Capture the cell that displays the provided text and extract its [X, Y] central coordinate. 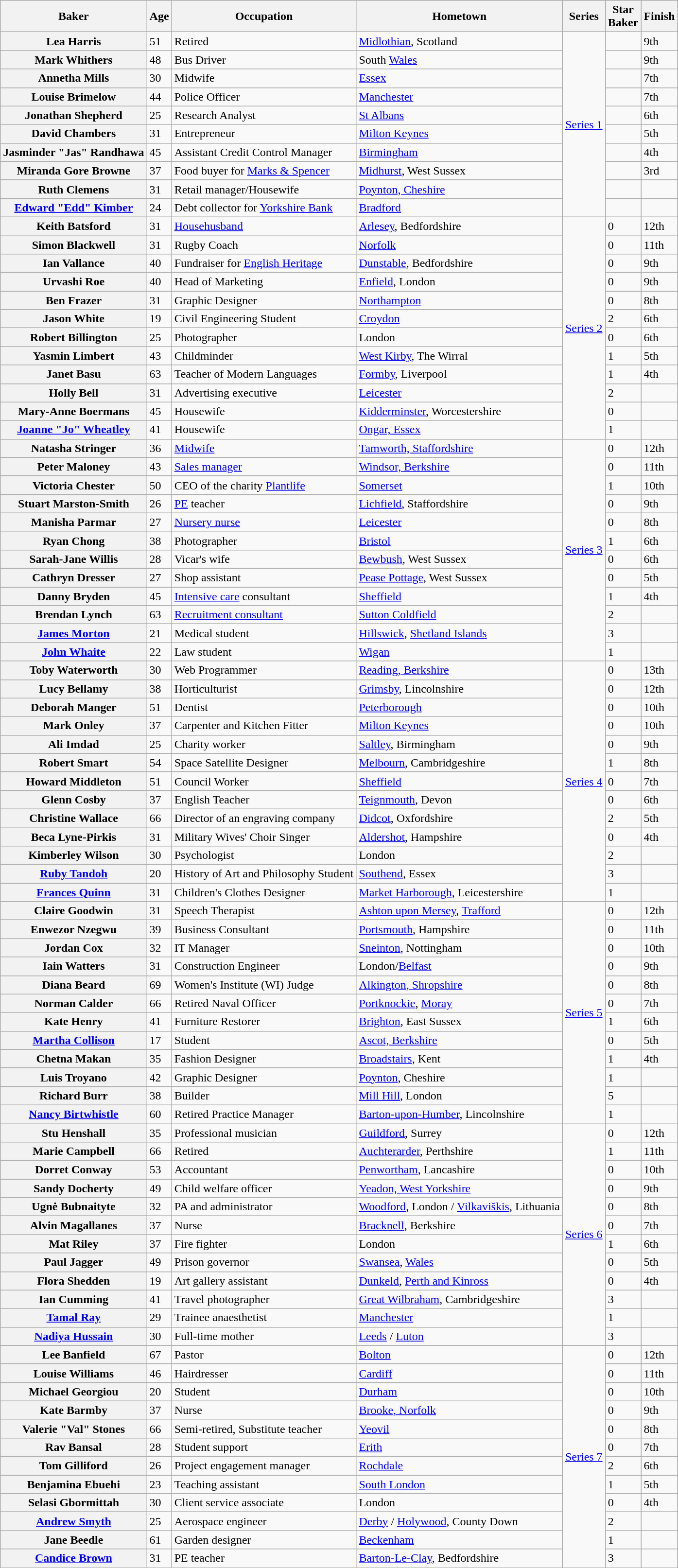
Construction Engineer [264, 966]
Alvin Magallanes [74, 1225]
Trainee anaesthetist [264, 1318]
Ashton upon Mersey, Trafford [460, 911]
Dunstable, Bedfordshire [460, 263]
Jane Beedle [74, 1540]
Alkington, Shropshire [460, 985]
Simon Blackwell [74, 244]
Military Wives' Choir Singer [264, 836]
Victoria Chester [74, 485]
Portsmouth, Hampshire [460, 929]
Hometown [460, 17]
Fire fighter [264, 1244]
Yasmin Limbert [74, 356]
Kate Barmby [74, 1410]
Age [159, 17]
Kidderminster, Worcestershire [460, 411]
Sales manager [264, 467]
Jonathan Shepherd [74, 115]
Beca Lyne-Pirkis [74, 836]
Entrepreneur [264, 134]
23 [159, 1484]
Beckenham [460, 1540]
Guildford, Surrey [460, 1133]
Nancy Birtwhistle [74, 1114]
Ali Imdad [74, 744]
22 [159, 652]
Yeovil [460, 1429]
Valerie "Val" Stones [74, 1429]
London/Belfast [460, 966]
Pastor [264, 1355]
44 [159, 97]
Somerset [460, 485]
Arlesey, Bedfordshire [460, 226]
Client service associate [264, 1503]
Head of Marketing [264, 282]
Yeadon, West Yorkshire [460, 1188]
Keith Batsford [74, 226]
Lichfield, Staffordshire [460, 504]
Vicar's wife [264, 559]
42 [159, 1077]
Ugnė Bubnaityte [74, 1207]
Grimsby, Lincolnshire [460, 689]
Director of an engraving company [264, 818]
5 [623, 1096]
Stuart Marston-Smith [74, 504]
Sarah-Jane Willis [74, 559]
Series 1 [584, 124]
Full-time mother [264, 1336]
Child welfare officer [264, 1188]
Brighton, East Sussex [460, 1022]
Police Officer [264, 97]
13th [659, 670]
Great Wilbraham, Cambridgeshire [460, 1299]
Danny Bryden [74, 596]
St Albans [460, 115]
Carpenter and Kitchen Fitter [264, 726]
Accountant [264, 1170]
Garden designer [264, 1540]
Rochdale [460, 1466]
Iain Watters [74, 966]
Luis Troyano [74, 1077]
Toby Waterworth [74, 670]
Series 2 [584, 328]
36 [159, 448]
24 [159, 208]
Food buyer for Marks & Spencer [264, 171]
IT Manager [264, 948]
Louise Williams [74, 1373]
Series 7 [584, 1456]
Reading, Berkshire [460, 670]
Brendan Lynch [74, 615]
Dorret Conway [74, 1170]
Medical student [264, 633]
Peter Maloney [74, 467]
Retired Practice Manager [264, 1114]
Flora Shedden [74, 1281]
Diana Beard [74, 985]
Jason White [74, 319]
Glenn Cosby [74, 800]
60 [159, 1114]
21 [159, 633]
Research Analyst [264, 115]
17 [159, 1040]
Southend, Essex [460, 874]
Finish [659, 17]
Semi-retired, Substitute teacher [264, 1429]
English Teacher [264, 800]
Portknockie, Moray [460, 1003]
Aldershot, Hampshire [460, 836]
Holly Bell [74, 393]
Enfield, London [460, 282]
Shop assistant [264, 578]
Woodford, London / Vilkaviškis, Lithuania [460, 1207]
Stu Henshall [74, 1133]
Rav Bansal [74, 1447]
Advertising executive [264, 393]
Marie Campbell [74, 1151]
Retail manager/Housewife [264, 189]
Peterborough [460, 707]
Series [584, 17]
Horticulturist [264, 689]
Formby, Liverpool [460, 374]
Ian Vallance [74, 263]
Didcot, Oxfordshire [460, 818]
61 [159, 1540]
Civil Engineering Student [264, 319]
Paul Jagger [74, 1262]
Urvashi Roe [74, 282]
Robert Smart [74, 763]
Professional musician [264, 1133]
John Whaite [74, 652]
Bracknell, Berkshire [460, 1225]
Tamal Ray [74, 1318]
Lucy Bellamy [74, 689]
Louise Brimelow [74, 97]
Edward "Edd" Kimber [74, 208]
Rugby Coach [264, 244]
Law student [264, 652]
67 [159, 1355]
Debt collector for Yorkshire Bank [264, 208]
Dentist [264, 707]
Children's Clothes Designer [264, 892]
Pease Pottage, West Sussex [460, 578]
Cathryn Dresser [74, 578]
David Chambers [74, 134]
Barton-upon-Humber, Lincolnshire [460, 1114]
CEO of the charity Plantlife [264, 485]
History of Art and Philosophy Student [264, 874]
Hillswick, Shetland Islands [460, 633]
Speech Therapist [264, 911]
48 [159, 60]
50 [159, 485]
29 [159, 1318]
Saltley, Birmingham [460, 744]
Ryan Chong [74, 541]
Durham [460, 1392]
Mary-Anne Boermans [74, 411]
Enwezor Nzegwu [74, 929]
3rd [659, 171]
Hairdresser [264, 1373]
Miranda Gore Browne [74, 171]
Childminder [264, 356]
Fundraiser for English Heritage [264, 263]
Women's Institute (WI) Judge [264, 985]
Robert Billington [74, 337]
Mark Whithers [74, 60]
Melbourn, Cambridgeshire [460, 763]
Series 5 [584, 1013]
Midhurst, West Sussex [460, 171]
Teaching assistant [264, 1484]
Broadstairs, Kent [460, 1059]
Occupation [264, 17]
Cardiff [460, 1373]
Mill Hill, London [460, 1096]
Lea Harris [74, 41]
Space Satellite Designer [264, 763]
Council Worker [264, 781]
Nadiya Hussain [74, 1336]
Psychologist [264, 855]
West Kirby, The Wirral [460, 356]
Lee Banfield [74, 1355]
Selasi Gbormittah [74, 1503]
46 [159, 1373]
Joanne "Jo" Wheatley [74, 430]
Tamworth, Staffordshire [460, 448]
Sneinton, Nottingham [460, 948]
Bus Driver [264, 60]
South Wales [460, 60]
Ruth Clemens [74, 189]
Midlothian, Scotland [460, 41]
Essex [460, 78]
Intensive care consultant [264, 596]
South London [460, 1484]
Christine Wallace [74, 818]
Benjamina Ebuehi [74, 1484]
Manisha Parmar [74, 522]
Teignmouth, Devon [460, 800]
Auchterarder, Perthshire [460, 1151]
Brooke, Norfolk [460, 1410]
Dunkeld, Perth and Kinross [460, 1281]
Fashion Designer [264, 1059]
53 [159, 1170]
Windsor, Berkshire [460, 467]
Charity worker [264, 744]
Web Programmer [264, 670]
Birmingham [460, 152]
Richard Burr [74, 1096]
Bristol [460, 541]
39 [159, 929]
Househusband [264, 226]
Bolton [460, 1355]
Series 3 [584, 550]
Natasha Stringer [74, 448]
Derby / Holywood, County Down [460, 1521]
Candice Brown [74, 1558]
Recruitment consultant [264, 615]
Sandy Docherty [74, 1188]
Business Consultant [264, 929]
Norfolk [460, 244]
Ian Cumming [74, 1299]
Kate Henry [74, 1022]
Travel photographer [264, 1299]
Penwortham, Lancashire [460, 1170]
Wigan [460, 652]
Janet Basu [74, 374]
James Morton [74, 633]
69 [159, 985]
Retired Naval Officer [264, 1003]
Ben Frazer [74, 300]
Series 4 [584, 782]
Frances Quinn [74, 892]
Bewbush, West Sussex [460, 559]
Furniture Restorer [264, 1022]
Aerospace engineer [264, 1521]
Jordan Cox [74, 948]
Erith [460, 1447]
Student support [264, 1447]
PA and administrator [264, 1207]
54 [159, 763]
Series 6 [584, 1235]
Assistant Credit Control Manager [264, 152]
Builder [264, 1096]
Martha Collison [74, 1040]
Baker [74, 17]
Ongar, Essex [460, 430]
Sutton Coldfield [460, 615]
Market Harborough, Leicestershire [460, 892]
Swansea, Wales [460, 1262]
Nursery nurse [264, 522]
Kimberley Wilson [74, 855]
Art gallery assistant [264, 1281]
Prison governor [264, 1262]
Howard Middleton [74, 781]
Tom Gilliford [74, 1466]
Teacher of Modern Languages [264, 374]
Project engagement manager [264, 1466]
Annetha Mills [74, 78]
Ruby Tandoh [74, 874]
Northampton [460, 300]
Michael Georgiou [74, 1392]
Bradford [460, 208]
Jasminder "Jas" Randhawa [74, 152]
Barton-Le-Clay, Bedfordshire [460, 1558]
Claire Goodwin [74, 911]
Mark Onley [74, 726]
Deborah Manger [74, 707]
StarBaker [623, 17]
Mat Riley [74, 1244]
Norman Calder [74, 1003]
Chetna Makan [74, 1059]
Ascot, Berkshire [460, 1040]
Croydon [460, 319]
Andrew Smyth [74, 1521]
Leeds / Luton [460, 1336]
